Search for the cell housing the specified text and yield its [x, y] center coordinate. 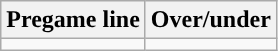
Over/under [210, 20]
Pregame line [74, 20]
